Capture the cell that displays the provided text and extract its (x, y) central coordinate. 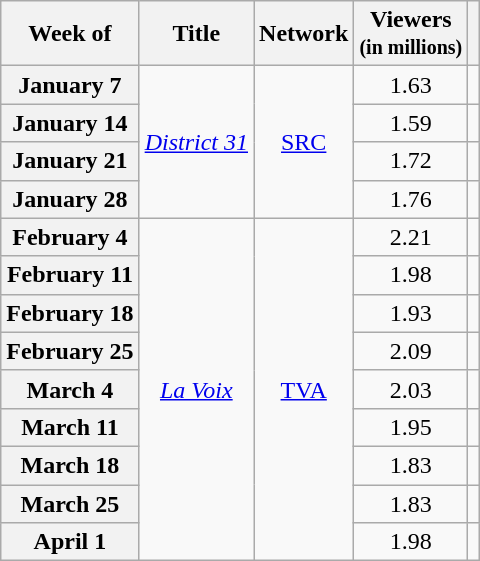
District 31 (196, 142)
February 18 (70, 313)
January 21 (70, 161)
1.95 (411, 427)
January 28 (70, 199)
February 4 (70, 237)
SRC (304, 142)
1.72 (411, 161)
April 1 (70, 542)
March 11 (70, 427)
2.09 (411, 351)
2.03 (411, 389)
March 4 (70, 389)
Week of (70, 34)
TVA (304, 390)
Viewers(in millions) (411, 34)
La Voix (196, 390)
1.93 (411, 313)
1.59 (411, 123)
February 11 (70, 275)
January 14 (70, 123)
March 25 (70, 503)
January 7 (70, 85)
Network (304, 34)
1.76 (411, 199)
1.63 (411, 85)
Title (196, 34)
March 18 (70, 465)
February 25 (70, 351)
2.21 (411, 237)
